Extract the [x, y] coordinate from the center of the cell holding the provided text.  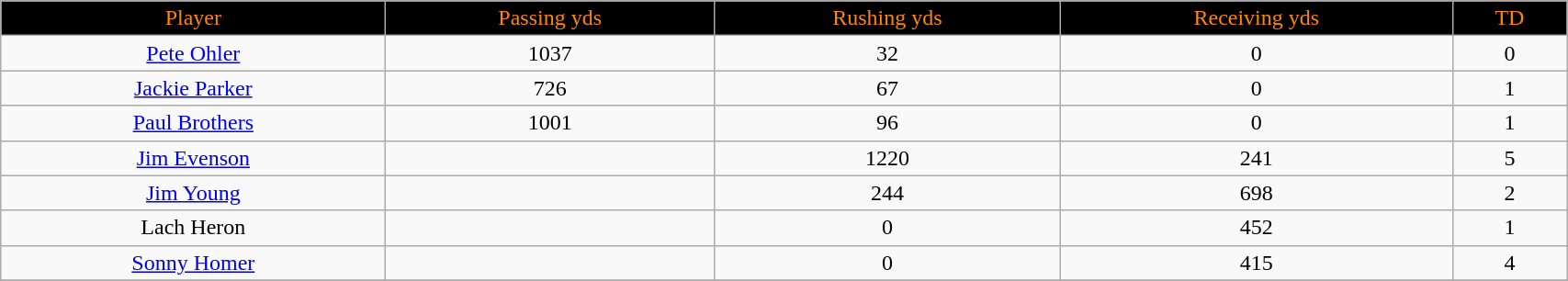
5 [1509, 158]
Lach Heron [193, 228]
415 [1257, 263]
96 [887, 123]
1220 [887, 158]
Player [193, 18]
726 [550, 88]
Passing yds [550, 18]
244 [887, 193]
Sonny Homer [193, 263]
2 [1509, 193]
Paul Brothers [193, 123]
Pete Ohler [193, 53]
1001 [550, 123]
452 [1257, 228]
698 [1257, 193]
TD [1509, 18]
Jim Young [193, 193]
Jackie Parker [193, 88]
4 [1509, 263]
241 [1257, 158]
Receiving yds [1257, 18]
Jim Evenson [193, 158]
1037 [550, 53]
32 [887, 53]
67 [887, 88]
Rushing yds [887, 18]
